Locate the cell with the specified text and output its (x, y) center coordinate. 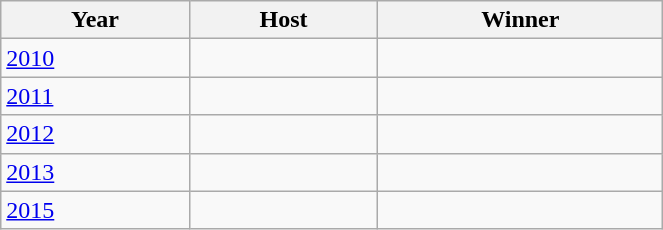
2012 (96, 134)
Host (284, 20)
2015 (96, 210)
2013 (96, 172)
Year (96, 20)
2010 (96, 58)
2011 (96, 96)
Winner (520, 20)
